Pinpoint the cell where the given text exists, returning its [x, y] midpoint coordinate. 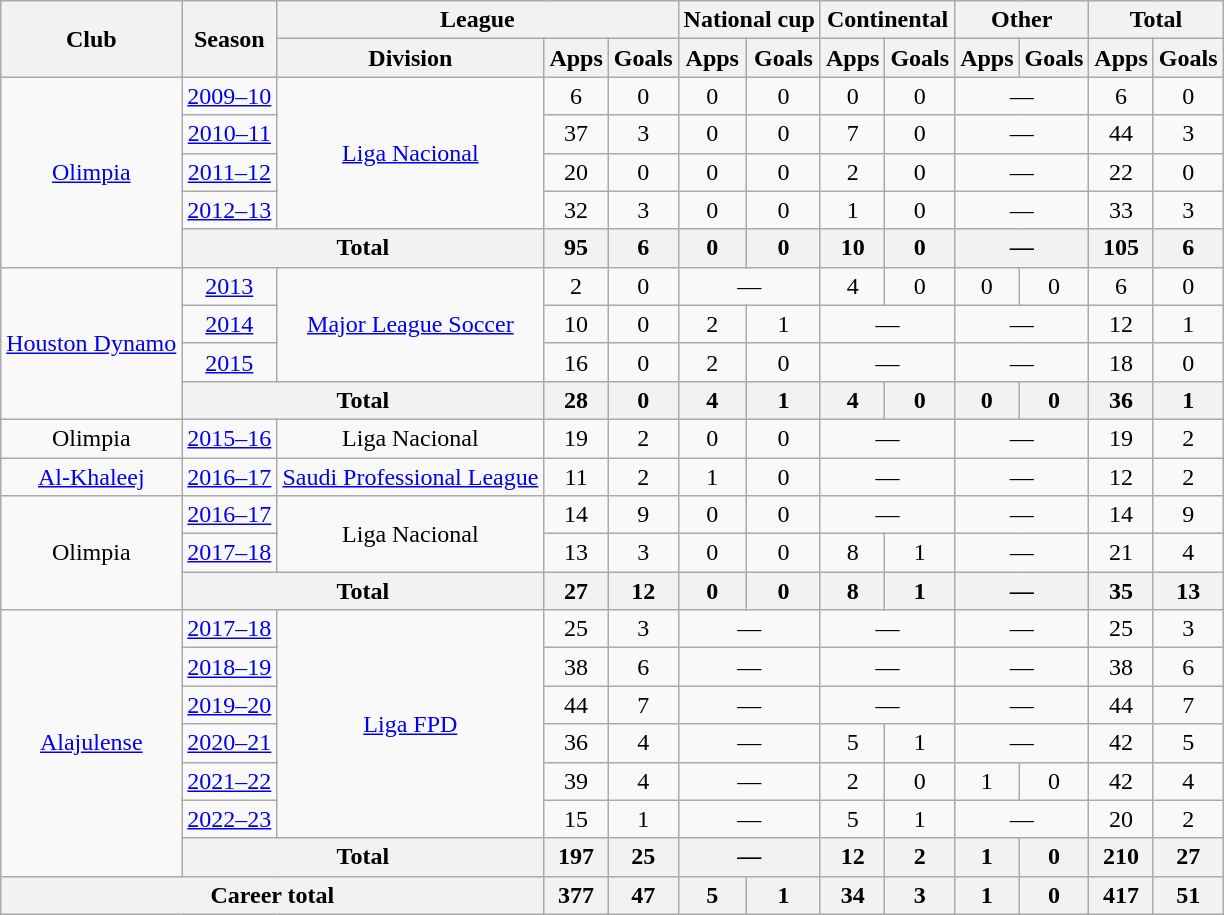
Liga FPD [410, 724]
Major League Soccer [410, 324]
2020–21 [230, 743]
League [478, 20]
Career total [272, 895]
22 [1121, 172]
2015–16 [230, 438]
21 [1121, 553]
2012–13 [230, 210]
417 [1121, 895]
National cup [749, 20]
28 [576, 400]
51 [1188, 895]
18 [1121, 362]
2018–19 [230, 667]
Season [230, 39]
377 [576, 895]
2009–10 [230, 96]
Al-Khaleej [92, 477]
2013 [230, 286]
39 [576, 781]
47 [643, 895]
197 [576, 857]
15 [576, 819]
35 [1121, 591]
210 [1121, 857]
11 [576, 477]
Alajulense [92, 743]
Club [92, 39]
Houston Dynamo [92, 343]
2010–11 [230, 134]
34 [852, 895]
32 [576, 210]
37 [576, 134]
2022–23 [230, 819]
33 [1121, 210]
2011–12 [230, 172]
Division [410, 58]
Other [1022, 20]
2014 [230, 324]
2015 [230, 362]
2019–20 [230, 705]
16 [576, 362]
2021–22 [230, 781]
Continental [887, 20]
95 [576, 248]
105 [1121, 248]
Saudi Professional League [410, 477]
